For the text-containing cell, return its midpoint in (X, Y) coordinate format. 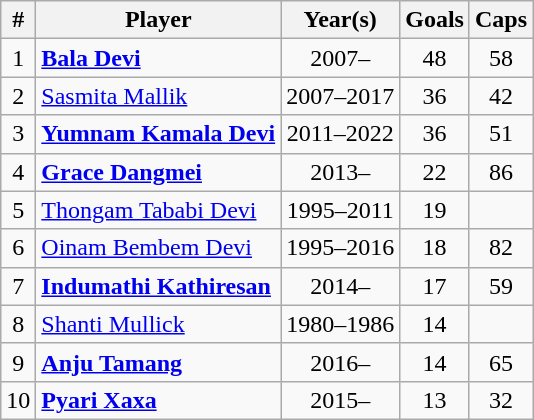
2014– (340, 286)
Year(s) (340, 20)
82 (500, 248)
18 (435, 248)
Anju Tamang (158, 362)
42 (500, 96)
# (18, 20)
2 (18, 96)
Caps (500, 20)
2011–2022 (340, 134)
48 (435, 58)
17 (435, 286)
3 (18, 134)
22 (435, 172)
Goals (435, 20)
1995–2016 (340, 248)
5 (18, 210)
58 (500, 58)
8 (18, 324)
Pyari Xaxa (158, 400)
2013– (340, 172)
Shanti Mullick (158, 324)
4 (18, 172)
10 (18, 400)
65 (500, 362)
1980–1986 (340, 324)
Sasmita Mallik (158, 96)
1995–2011 (340, 210)
2016– (340, 362)
86 (500, 172)
Oinam Bembem Devi (158, 248)
Grace Dangmei (158, 172)
2007– (340, 58)
32 (500, 400)
Bala Devi (158, 58)
2015– (340, 400)
13 (435, 400)
Yumnam Kamala Devi (158, 134)
6 (18, 248)
Thongam Tababi Devi (158, 210)
Player (158, 20)
51 (500, 134)
Indumathi Kathiresan (158, 286)
9 (18, 362)
2007–2017 (340, 96)
19 (435, 210)
59 (500, 286)
7 (18, 286)
1 (18, 58)
